Output the [x, y] coordinate of the center of the cell containing the given text.  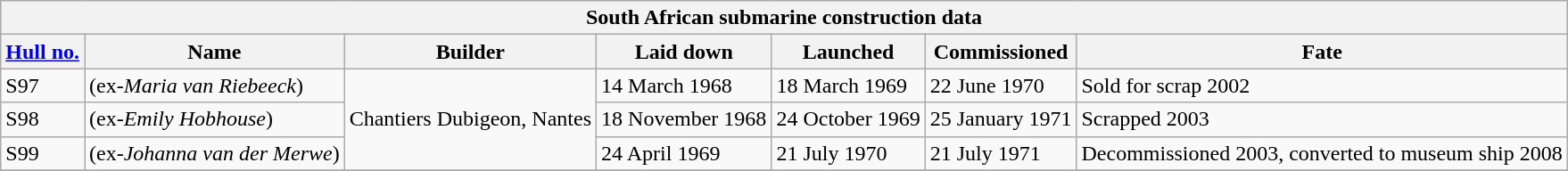
Builder [470, 52]
(ex-Emily Hobhouse) [215, 119]
Decommissioned 2003, converted to museum ship 2008 [1322, 153]
18 March 1969 [848, 85]
(ex-Maria van Riebeeck) [215, 85]
Commissioned [1001, 52]
18 November 1968 [684, 119]
Laid down [684, 52]
Scrapped 2003 [1322, 119]
Name [215, 52]
21 July 1971 [1001, 153]
South African submarine construction data [785, 18]
14 March 1968 [684, 85]
(ex-Johanna van der Merwe) [215, 153]
S97 [43, 85]
Fate [1322, 52]
Sold for scrap 2002 [1322, 85]
Chantiers Dubigeon, Nantes [470, 119]
S98 [43, 119]
21 July 1970 [848, 153]
24 October 1969 [848, 119]
Hull no. [43, 52]
25 January 1971 [1001, 119]
22 June 1970 [1001, 85]
S99 [43, 153]
Launched [848, 52]
24 April 1969 [684, 153]
